Determine the [X, Y] coordinate at the center of the cell enclosing the given text.  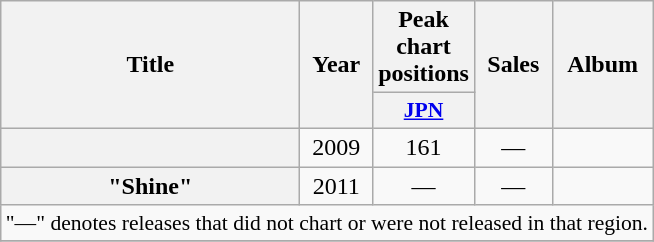
Album [602, 65]
JPN [424, 111]
"Shine" [150, 185]
"—" denotes releases that did not chart or were not released in that region. [327, 223]
2011 [336, 185]
2009 [336, 147]
Title [150, 65]
Sales [513, 65]
161 [424, 147]
Year [336, 65]
Peak chart positions [424, 47]
